Capture the cell that displays the provided text and extract its [X, Y] central coordinate. 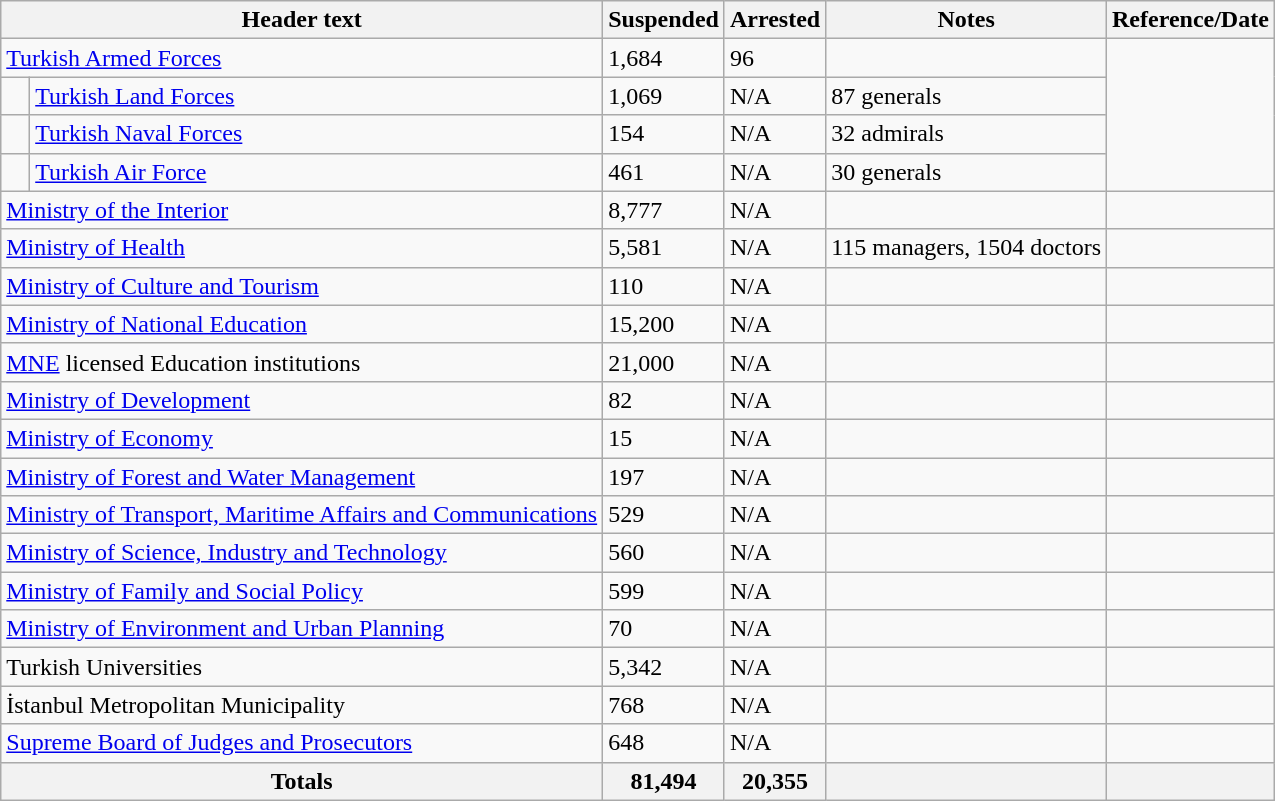
Turkish Naval Forces [316, 134]
81,494 [664, 781]
Reference/Date [1191, 20]
Ministry of Family and Social Policy [302, 591]
529 [664, 515]
15 [664, 438]
Ministry of Transport, Maritime Affairs and Communications [302, 515]
Ministry of Development [302, 400]
599 [664, 591]
154 [664, 134]
Ministry of National Education [302, 324]
21,000 [664, 362]
Ministry of the Interior [302, 210]
5,342 [664, 667]
32 admirals [966, 134]
197 [664, 477]
Turkish Universities [302, 667]
Notes [966, 20]
Header text [302, 20]
8,777 [664, 210]
Suspended [664, 20]
15,200 [664, 324]
Turkish Armed Forces [302, 58]
87 generals [966, 96]
Totals [302, 781]
Turkish Land Forces [316, 96]
Ministry of Health [302, 248]
Ministry of Science, Industry and Technology [302, 553]
1,069 [664, 96]
5,581 [664, 248]
Supreme Board of Judges and Prosecutors [302, 743]
İstanbul Metropolitan Municipality [302, 705]
Turkish Air Force [316, 172]
Ministry of Environment and Urban Planning [302, 629]
1,684 [664, 58]
82 [664, 400]
648 [664, 743]
20,355 [774, 781]
MNE licensed Education institutions [302, 362]
115 managers, 1504 doctors [966, 248]
Ministry of Economy [302, 438]
768 [664, 705]
96 [774, 58]
30 generals [966, 172]
Ministry of Forest and Water Management [302, 477]
Ministry of Culture and Tourism [302, 286]
Arrested [774, 20]
560 [664, 553]
110 [664, 286]
461 [664, 172]
70 [664, 629]
